Scan for the cell matching the given text and deliver its (x, y) coordinate at center. 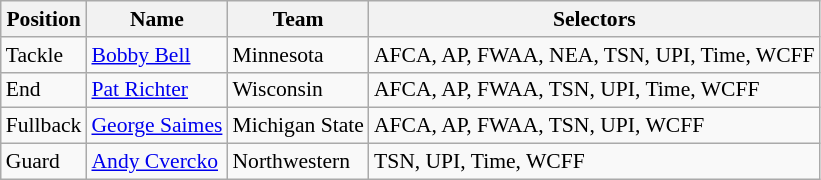
Michigan State (298, 126)
AFCA, AP, FWAA, TSN, UPI, WCFF (594, 126)
Team (298, 19)
Andy Cvercko (156, 162)
Bobby Bell (156, 55)
Wisconsin (298, 90)
Position (44, 19)
Name (156, 19)
AFCA, AP, FWAA, NEA, TSN, UPI, Time, WCFF (594, 55)
TSN, UPI, Time, WCFF (594, 162)
Guard (44, 162)
Minnesota (298, 55)
Northwestern (298, 162)
AFCA, AP, FWAA, TSN, UPI, Time, WCFF (594, 90)
Pat Richter (156, 90)
Tackle (44, 55)
End (44, 90)
Selectors (594, 19)
Fullback (44, 126)
George Saimes (156, 126)
